Find where the given text appears and provide that cell's center as (x, y) coordinate. 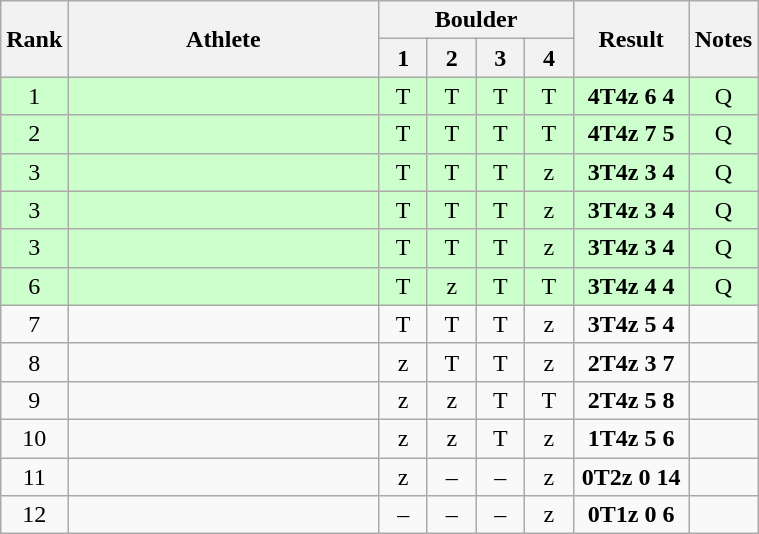
Rank (34, 39)
3T4z 5 4 (631, 324)
2T4z 3 7 (631, 362)
8 (34, 362)
4 (550, 58)
3T4z 4 4 (631, 286)
1T4z 5 6 (631, 438)
12 (34, 515)
0T1z 0 6 (631, 515)
11 (34, 477)
6 (34, 286)
9 (34, 400)
7 (34, 324)
4T4z 6 4 (631, 96)
2T4z 5 8 (631, 400)
0T2z 0 14 (631, 477)
Notes (723, 39)
Boulder (476, 20)
10 (34, 438)
Athlete (224, 39)
Result (631, 39)
4T4z 7 5 (631, 134)
